From the cell containing the given text, extract its center point as [x, y] coordinate. 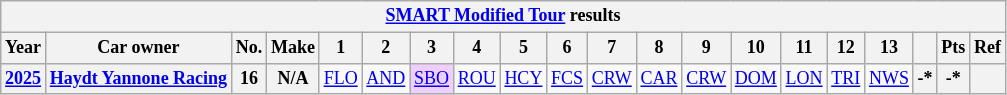
11 [804, 48]
No. [248, 48]
Ref [988, 48]
Year [24, 48]
1 [340, 48]
FLO [340, 78]
Car owner [138, 48]
CAR [659, 78]
6 [568, 48]
AND [386, 78]
ROU [476, 78]
16 [248, 78]
3 [432, 48]
5 [524, 48]
12 [846, 48]
DOM [756, 78]
FCS [568, 78]
HCY [524, 78]
9 [706, 48]
7 [612, 48]
2025 [24, 78]
N/A [294, 78]
13 [890, 48]
2 [386, 48]
4 [476, 48]
8 [659, 48]
TRI [846, 78]
Make [294, 48]
SBO [432, 78]
SMART Modified Tour results [504, 16]
NWS [890, 78]
10 [756, 48]
LON [804, 78]
Haydt Yannone Racing [138, 78]
Pts [954, 48]
